Return (x, y) of the center of cell containing provided text 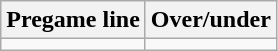
Pregame line (74, 20)
Over/under (210, 20)
